Pinpoint the cell where the given text exists, returning its (x, y) midpoint coordinate. 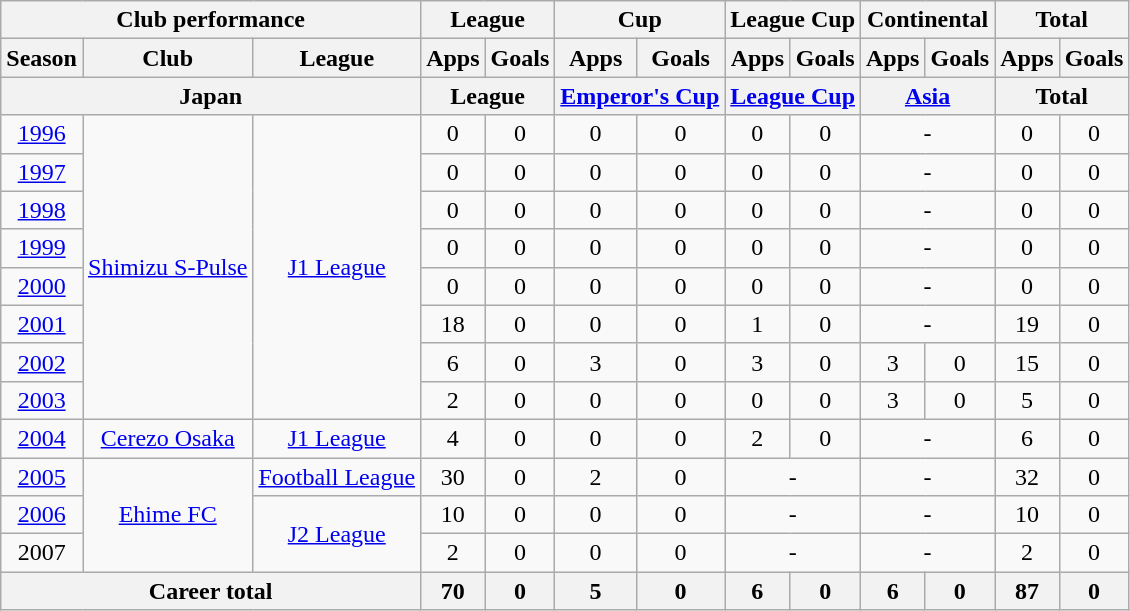
1 (758, 324)
Cup (640, 20)
1997 (42, 172)
Club (167, 58)
2005 (42, 477)
Career total (211, 591)
2001 (42, 324)
Ehime FC (167, 515)
Continental (928, 20)
19 (1027, 324)
1998 (42, 210)
Shimizu S-Pulse (167, 267)
J2 League (337, 534)
2006 (42, 515)
2003 (42, 400)
4 (453, 438)
87 (1027, 591)
1999 (42, 248)
2007 (42, 553)
18 (453, 324)
2000 (42, 286)
Asia (928, 96)
Season (42, 58)
Japan (211, 96)
1996 (42, 134)
2004 (42, 438)
Football League (337, 477)
2002 (42, 362)
Club performance (211, 20)
30 (453, 477)
15 (1027, 362)
Emperor's Cup (640, 96)
32 (1027, 477)
70 (453, 591)
Cerezo Osaka (167, 438)
